Determine the [x, y] coordinate at the center of the cell enclosing the given text.  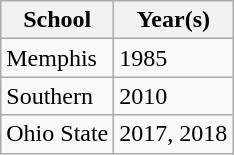
Memphis [58, 58]
Southern [58, 96]
Year(s) [174, 20]
School [58, 20]
2017, 2018 [174, 134]
1985 [174, 58]
2010 [174, 96]
Ohio State [58, 134]
